Scan for the cell matching the given text and deliver its (x, y) coordinate at center. 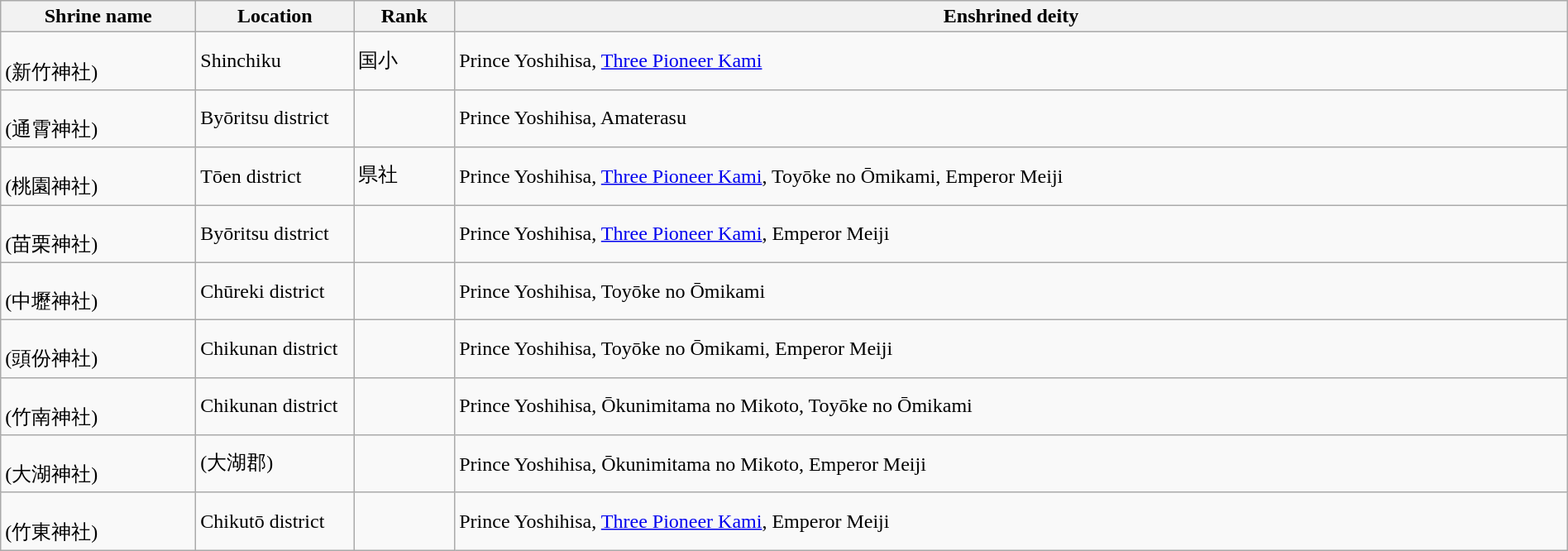
Prince Yoshihisa, Ōkunimitama no Mikoto, Toyōke no Ōmikami (1011, 406)
Location (275, 17)
(通霄神社) (98, 118)
Prince Yoshihisa, Amaterasu (1011, 118)
(竹東神社) (98, 521)
Prince Yoshihisa, Three Pioneer Kami, Toyōke no Ōmikami, Emperor Meiji (1011, 176)
Prince Yoshihisa, Toyōke no Ōmikami (1011, 291)
(頭份神社) (98, 349)
(桃園神社) (98, 176)
Prince Yoshihisa, Three Pioneer Kami (1011, 61)
Prince Yoshihisa, Toyōke no Ōmikami, Emperor Meiji (1011, 349)
Tōen district (275, 176)
Shinchiku (275, 61)
Prince Yoshihisa, Ōkunimitama no Mikoto, Emperor Meiji (1011, 464)
県社 (404, 176)
Chikutō district (275, 521)
Rank (404, 17)
(中壢神社) (98, 291)
国小 (404, 61)
(大湖郡) (275, 464)
Enshrined deity (1011, 17)
Chūreki district (275, 291)
(大湖神社) (98, 464)
(竹南神社) (98, 406)
(苗栗神社) (98, 234)
(新竹神社) (98, 61)
Shrine name (98, 17)
